Return the (x, y) coordinate for the center point of the cell that contains the specified text.  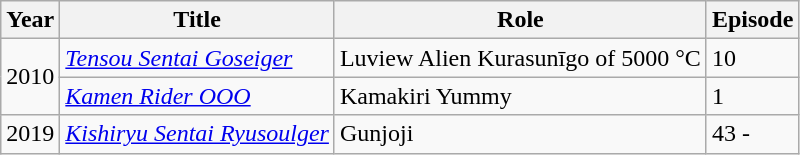
Tensou Sentai Goseiger (198, 58)
Year (30, 20)
Luview Alien Kurasunīgo of 5000 °C (520, 58)
Title (198, 20)
43 - (752, 134)
Gunjoji (520, 134)
1 (752, 96)
Kamakiri Yummy (520, 96)
2019 (30, 134)
Kishiryu Sentai Ryusoulger (198, 134)
Episode (752, 20)
Kamen Rider OOO (198, 96)
2010 (30, 77)
Role (520, 20)
10 (752, 58)
